Identify which cell holds the provided text, then report its [X, Y] central coordinate. 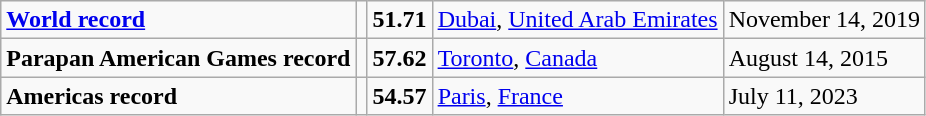
July 11, 2023 [824, 96]
54.57 [400, 96]
Dubai, United Arab Emirates [578, 20]
Paris, France [578, 96]
November 14, 2019 [824, 20]
August 14, 2015 [824, 58]
Toronto, Canada [578, 58]
World record [178, 20]
51.71 [400, 20]
Americas record [178, 96]
Parapan American Games record [178, 58]
57.62 [400, 58]
